Pinpoint the cell where the given text exists, returning its (x, y) midpoint coordinate. 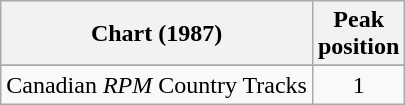
Canadian RPM Country Tracks (157, 85)
Chart (1987) (157, 34)
Peakposition (358, 34)
1 (358, 85)
